For the text-containing cell, return its midpoint in (X, Y) coordinate format. 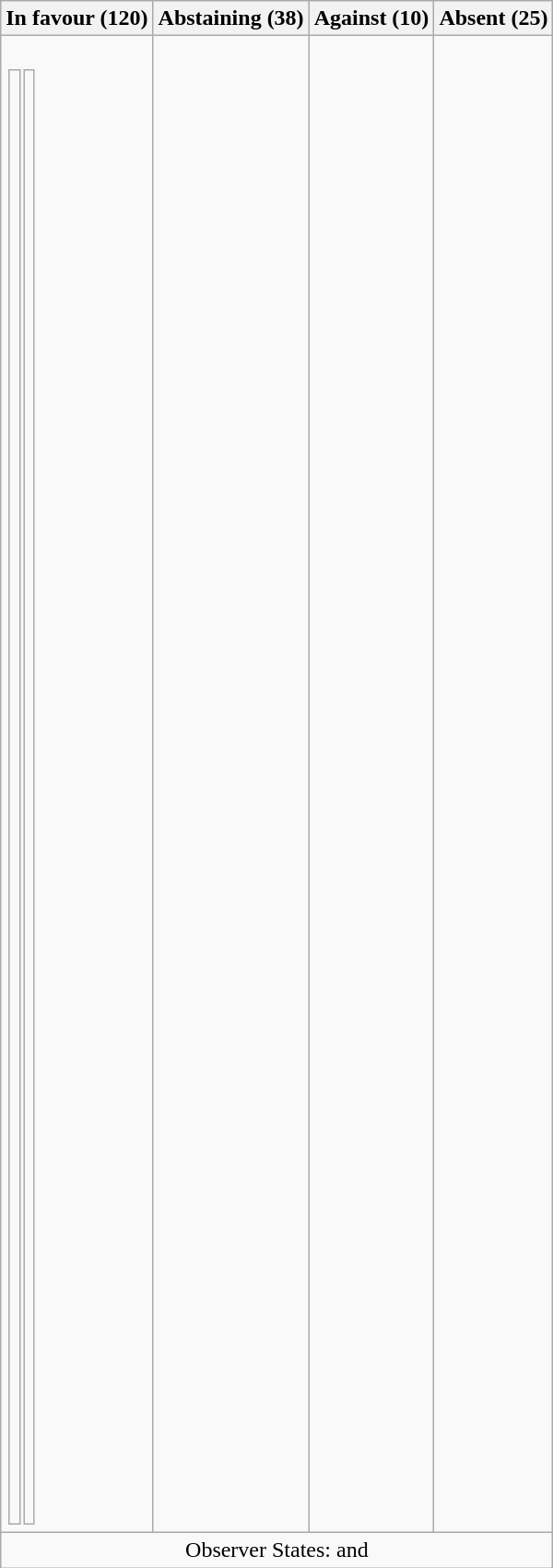
Observer States: and (276, 1550)
In favour (120) (77, 18)
Absent (25) (494, 18)
Abstaining (38) (230, 18)
Against (10) (371, 18)
